Search for the cell housing the specified text and yield its (x, y) center coordinate. 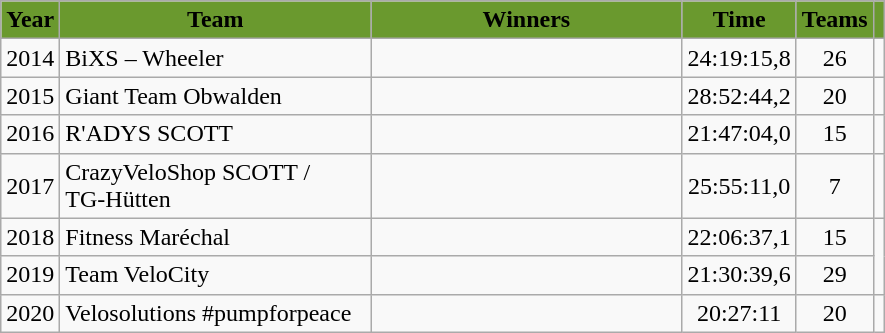
BiXS – Wheeler (216, 58)
Time (739, 20)
20:27:11 (739, 313)
21:47:04,0 (739, 134)
Winners (526, 20)
22:06:37,1 (739, 237)
Team (216, 20)
25:55:11,0 (739, 186)
2016 (30, 134)
2020 (30, 313)
2017 (30, 186)
26 (834, 58)
Giant Team Obwalden (216, 96)
CrazyVeloShop SCOTT /TG-Hütten (216, 186)
7 (834, 186)
2018 (30, 237)
Velosolutions #pumpforpeace (216, 313)
2015 (30, 96)
Fitness Maréchal (216, 237)
Year (30, 20)
Team VeloCity (216, 275)
R'ADYS SCOTT (216, 134)
29 (834, 275)
2019 (30, 275)
2014 (30, 58)
28:52:44,2 (739, 96)
Teams (834, 20)
21:30:39,6 (739, 275)
24:19:15,8 (739, 58)
